Capture the cell that displays the provided text and extract its [X, Y] central coordinate. 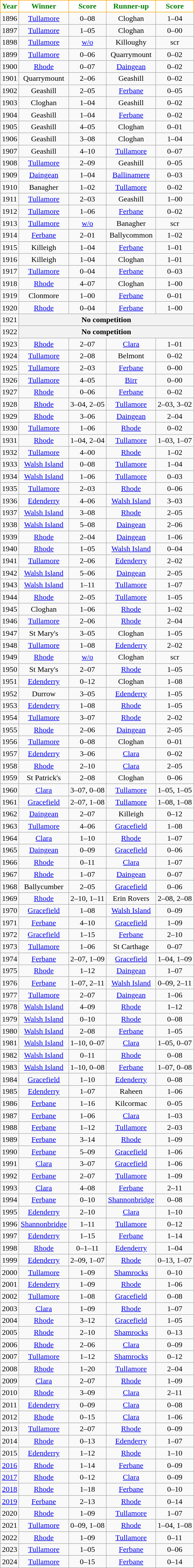
1944 [10, 597]
1993 [10, 1188]
1–05, 1–05 [175, 790]
2013 [10, 1429]
2023 [10, 1550]
1928 [10, 404]
2019 [10, 1501]
1991 [10, 1164]
1914 [10, 235]
5–08 [87, 525]
1907 [10, 151]
1–20 [87, 1369]
1917 [10, 271]
1931 [10, 440]
1955 [10, 730]
2024 [10, 1562]
3–04, 2–05 [87, 404]
Killoughy [131, 42]
1998 [10, 1248]
1953 [10, 705]
1927 [10, 392]
1956 [10, 742]
5–06 [87, 573]
1920 [10, 308]
1940 [10, 549]
0–1–11 [87, 1248]
1–10, 0–08 [87, 1067]
1901 [10, 79]
1898 [10, 42]
1908 [10, 163]
2003 [10, 1309]
0–09, 2–11 [175, 983]
1941 [10, 561]
4–00 [87, 452]
2–10, 1–11 [87, 898]
2016 [10, 1465]
Durrow [44, 693]
1965 [10, 850]
1982 [10, 1055]
1926 [10, 380]
0–13, 1–07 [175, 1260]
2018 [10, 1489]
1987 [10, 1115]
2002 [10, 1296]
2010 [10, 1393]
1981 [10, 1043]
1–04, 2–04 [87, 440]
1919 [10, 296]
1925 [10, 368]
1934 [10, 476]
4–09 [87, 1007]
2–03, 3–02 [175, 404]
1–18 [87, 1489]
1984 [10, 1079]
1938 [10, 525]
1905 [10, 127]
1913 [10, 223]
1939 [10, 537]
1990 [10, 1152]
1952 [10, 693]
1–04, 1–08 [175, 1526]
1–08, 1–08 [175, 802]
2–07, 1–09 [87, 959]
1951 [10, 681]
1988 [10, 1128]
3–07, 0–08 [87, 790]
1910 [10, 187]
2001 [10, 1284]
1923 [10, 344]
2007 [10, 1357]
3–09 [87, 1393]
1–04, 1–09 [175, 959]
1930 [10, 428]
1948 [10, 645]
2–01 [87, 235]
Kilcormac [131, 1103]
2014 [10, 1441]
1978 [10, 1007]
1–07, 2–11 [87, 983]
1903 [10, 103]
1966 [10, 862]
1932 [10, 452]
4–07 [87, 284]
St Carthage [131, 947]
2021 [10, 1526]
1986 [10, 1103]
Ballycommon [131, 235]
1929 [10, 416]
1906 [10, 139]
Year [10, 6]
St Patrick's [44, 778]
1962 [10, 814]
1916 [10, 259]
1942 [10, 573]
1976 [10, 983]
1–03 [175, 1115]
1970 [10, 910]
2–07, 1–08 [87, 802]
1975 [10, 971]
1902 [10, 91]
1912 [10, 211]
4–08 [87, 1188]
1933 [10, 464]
1973 [10, 947]
1900 [10, 67]
2020 [10, 1514]
1946 [10, 621]
1–03, 1–07 [175, 440]
Ballycumber [44, 886]
1972 [10, 935]
1980 [10, 1031]
1974 [10, 959]
2–08, 2–08 [175, 898]
Erin Rovers [131, 898]
1949 [10, 657]
1936 [10, 500]
1958 [10, 766]
1922 [10, 332]
2–09, 1–07 [87, 1260]
5–09 [87, 1152]
1909 [10, 175]
Raheen [131, 1091]
1977 [10, 995]
1918 [10, 284]
1968 [10, 886]
1–10, 0–07 [87, 1043]
1979 [10, 1019]
Runner-up [131, 6]
1937 [10, 513]
1996 [10, 1224]
1954 [10, 717]
1915 [10, 247]
1961 [10, 802]
2012 [10, 1417]
1992 [10, 1176]
1994 [10, 1200]
1969 [10, 898]
2008 [10, 1369]
2–09 [87, 163]
Clonmore [44, 296]
1964 [10, 838]
1904 [10, 115]
3–14 [87, 1140]
2011 [10, 1405]
1989 [10, 1140]
1999 [10, 1260]
Belmont [131, 356]
1897 [10, 30]
1997 [10, 1236]
1957 [10, 754]
1963 [10, 826]
Birr [131, 380]
1995 [10, 1212]
1950 [10, 669]
2–13 [87, 1501]
1924 [10, 356]
2004 [10, 1321]
Ballinamere [131, 175]
1935 [10, 488]
0–09, 1–08 [87, 1526]
1–07, 0–08 [175, 1067]
2022 [10, 1538]
1985 [10, 1091]
Winner [44, 6]
3–03 [175, 500]
2000 [10, 1272]
3–12 [87, 1321]
2017 [10, 1477]
1–05, 0–07 [175, 1043]
1899 [10, 54]
1960 [10, 790]
1921 [10, 320]
1967 [10, 874]
1947 [10, 633]
2006 [10, 1345]
1945 [10, 609]
1959 [10, 778]
2009 [10, 1381]
1896 [10, 18]
1911 [10, 199]
1–16 [87, 1103]
1971 [10, 923]
2005 [10, 1333]
2015 [10, 1453]
1983 [10, 1067]
1943 [10, 585]
